From the cell containing the given text, extract its center point as (x, y) coordinate. 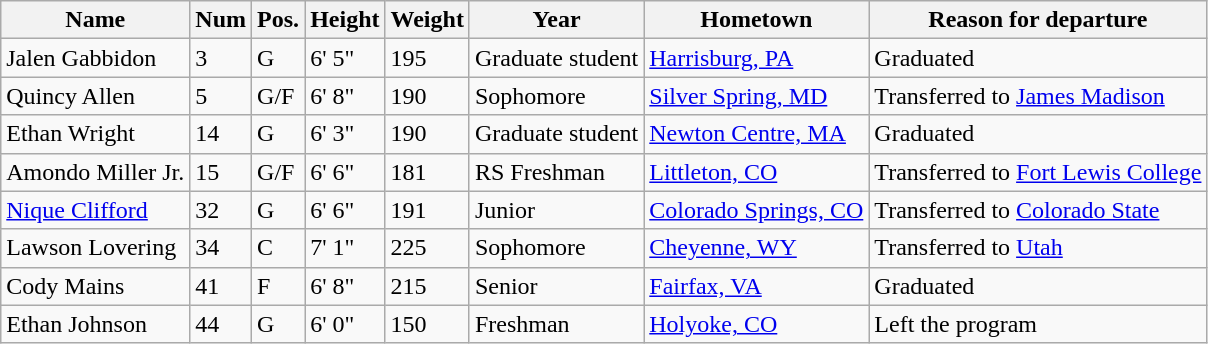
Height (345, 20)
Colorado Springs, CO (756, 210)
181 (427, 172)
Jalen Gabbidon (96, 58)
3 (221, 58)
6' 5" (345, 58)
Lawson Lovering (96, 248)
Pos. (278, 20)
Name (96, 20)
Num (221, 20)
Senior (556, 286)
Newton Centre, MA (756, 134)
195 (427, 58)
Silver Spring, MD (756, 96)
Reason for departure (1038, 20)
F (278, 286)
Fairfax, VA (756, 286)
6' 0" (345, 324)
Year (556, 20)
Weight (427, 20)
191 (427, 210)
150 (427, 324)
7' 1" (345, 248)
215 (427, 286)
6' 3" (345, 134)
Littleton, CO (756, 172)
15 (221, 172)
Nique Clifford (96, 210)
Junior (556, 210)
Hometown (756, 20)
32 (221, 210)
44 (221, 324)
RS Freshman (556, 172)
Ethan Wright (96, 134)
Amondo Miller Jr. (96, 172)
Transferred to Colorado State (1038, 210)
Left the program (1038, 324)
Transferred to Fort Lewis College (1038, 172)
Harrisburg, PA (756, 58)
14 (221, 134)
C (278, 248)
Cheyenne, WY (756, 248)
34 (221, 248)
5 (221, 96)
Ethan Johnson (96, 324)
225 (427, 248)
Transferred to James Madison (1038, 96)
41 (221, 286)
Freshman (556, 324)
Quincy Allen (96, 96)
Cody Mains (96, 286)
Holyoke, CO (756, 324)
Transferred to Utah (1038, 248)
